Return the [X, Y] coordinate for the center point of the cell that contains the specified text.  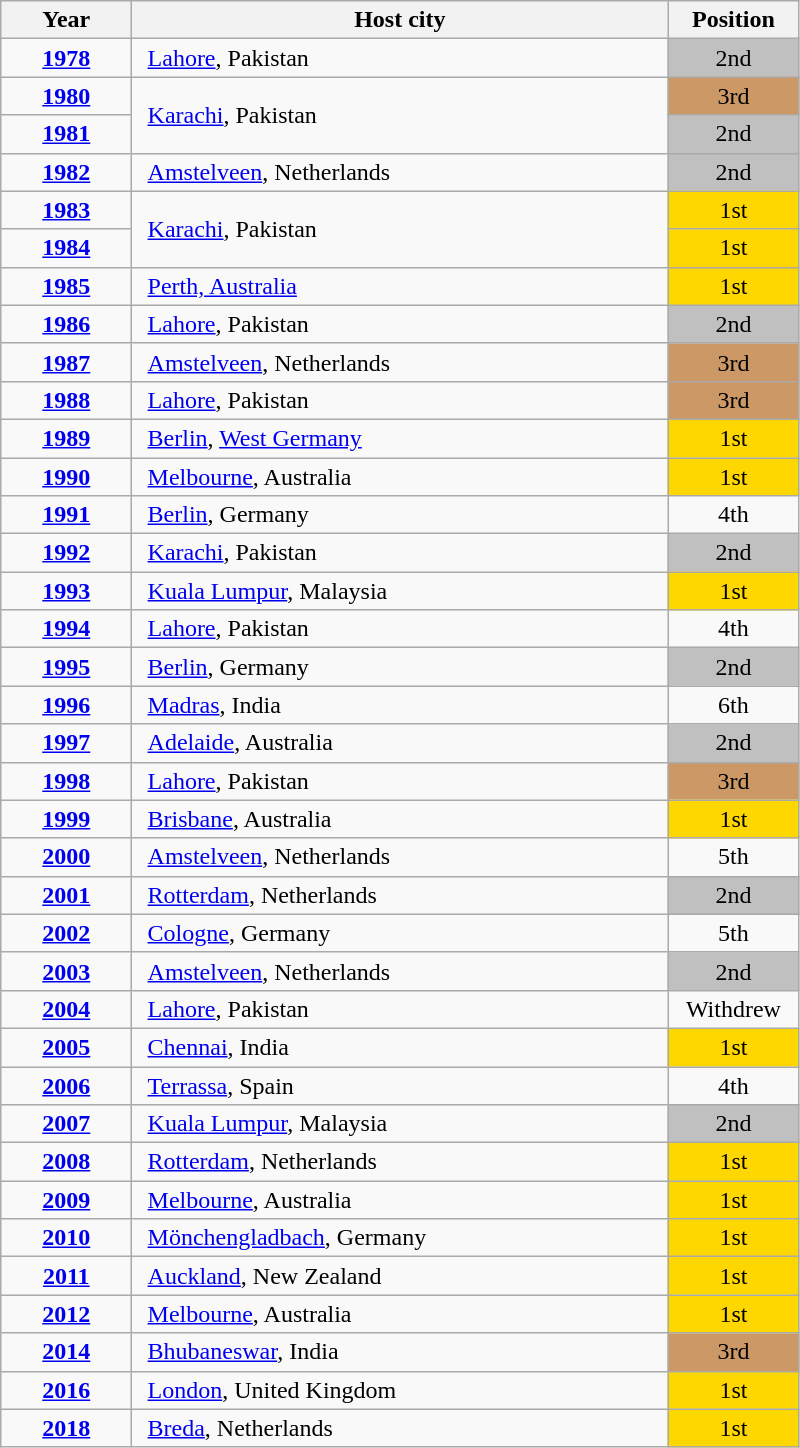
1983 [66, 210]
1994 [66, 629]
Madras, India [400, 705]
1981 [66, 134]
2014 [66, 1352]
Withdrew [734, 1009]
2000 [66, 857]
Year [66, 20]
Berlin, West Germany [400, 438]
2010 [66, 1238]
2001 [66, 895]
1999 [66, 819]
Brisbane, Australia [400, 819]
1998 [66, 781]
Terrassa, Spain [400, 1085]
2005 [66, 1047]
1992 [66, 553]
1988 [66, 400]
Auckland, New Zealand [400, 1276]
2012 [66, 1314]
1990 [66, 477]
Perth, Australia [400, 286]
2008 [66, 1162]
2009 [66, 1200]
Cologne, Germany [400, 933]
1980 [66, 96]
Bhubaneswar, India [400, 1352]
2011 [66, 1276]
2007 [66, 1124]
1978 [66, 58]
2002 [66, 933]
1991 [66, 515]
1985 [66, 286]
1982 [66, 172]
Adelaide, Australia [400, 743]
2006 [66, 1085]
6th [734, 705]
2003 [66, 971]
London, United Kingdom [400, 1390]
1989 [66, 438]
Breda, Netherlands [400, 1428]
2004 [66, 1009]
Position [734, 20]
Chennai, India [400, 1047]
Mönchengladbach, Germany [400, 1238]
1997 [66, 743]
Host city [400, 20]
2016 [66, 1390]
2018 [66, 1428]
1987 [66, 362]
1984 [66, 248]
1986 [66, 324]
1993 [66, 591]
1995 [66, 667]
1996 [66, 705]
